Extract the [X, Y] coordinate from the center of the cell holding the provided text.  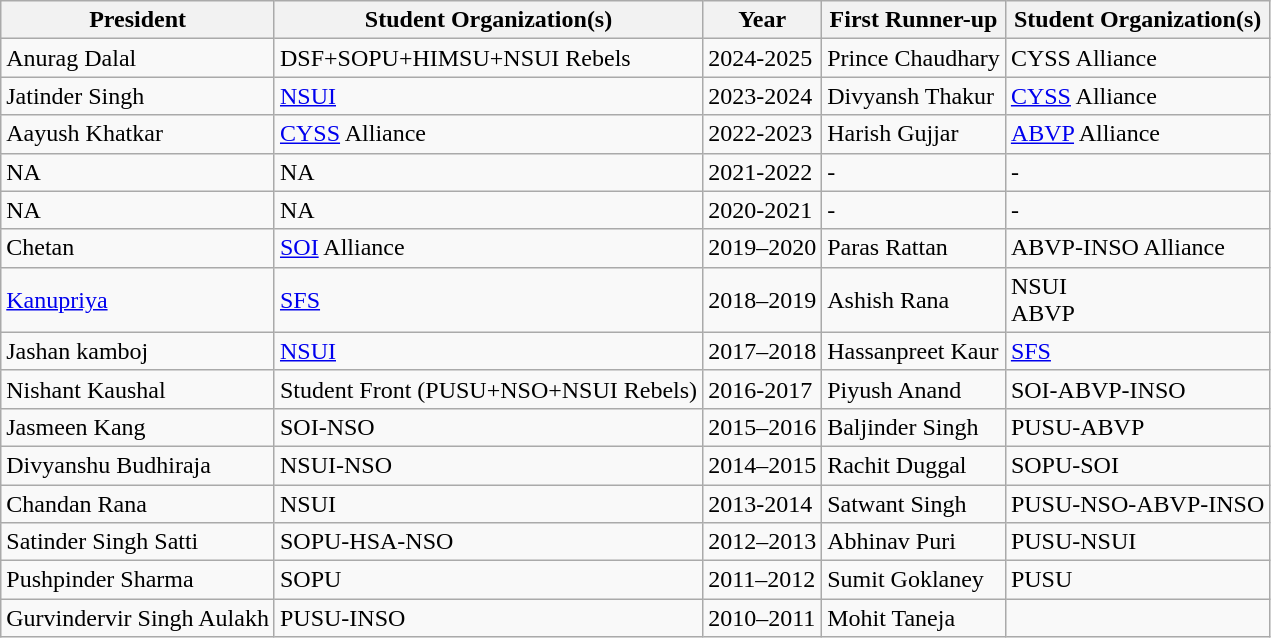
2012–2013 [762, 542]
ABVP Alliance [1137, 134]
PUSU-INSO [488, 618]
2016-2017 [762, 389]
2015–2016 [762, 427]
SOI Alliance [488, 248]
SOPU-SOI [1137, 465]
Nishant Kaushal [138, 389]
SOI-NSO [488, 427]
PUSU [1137, 580]
2020-2021 [762, 210]
2023-2024 [762, 96]
NSUIABVP [1137, 300]
2021-2022 [762, 172]
PUSU-NSO-ABVP-INSO [1137, 503]
Anurag Dalal [138, 58]
Piyush Anand [914, 389]
2013-2014 [762, 503]
Jasmeen Kang [138, 427]
SOPU [488, 580]
NSUI-NSO [488, 465]
Paras Rattan [914, 248]
Mohit Taneja [914, 618]
First Runner-up [914, 20]
Kanupriya [138, 300]
2017–2018 [762, 351]
Gurvindervir Singh Aulakh [138, 618]
Chetan [138, 248]
Hassanpreet Kaur [914, 351]
SOPU-HSA-NSO [488, 542]
2019–2020 [762, 248]
Divyanshu Budhiraja [138, 465]
Ashish Rana [914, 300]
Satwant Singh [914, 503]
DSF+SOPU+HIMSU+NSUI Rebels [488, 58]
Baljinder Singh [914, 427]
SOI-ABVP-INSO [1137, 389]
2011–2012 [762, 580]
Sumit Goklaney [914, 580]
Prince Chaudhary [914, 58]
Pushpinder Sharma [138, 580]
Student Front (PUSU+NSO+NSUI Rebels) [488, 389]
PUSU-ABVP [1137, 427]
2014–2015 [762, 465]
Harish Gujjar [914, 134]
Divyansh Thakur [914, 96]
2018–2019 [762, 300]
Satinder Singh Satti [138, 542]
Year [762, 20]
2024-2025 [762, 58]
Jashan kamboj [138, 351]
Abhinav Puri [914, 542]
Aayush Khatkar [138, 134]
ABVP-INSO Alliance [1137, 248]
Jatinder Singh [138, 96]
PUSU-NSUI [1137, 542]
2010–2011 [762, 618]
Chandan Rana [138, 503]
Rachit Duggal [914, 465]
President [138, 20]
2022-2023 [762, 134]
